Provide the [X, Y] coordinate of the cell's center where the given text is located.  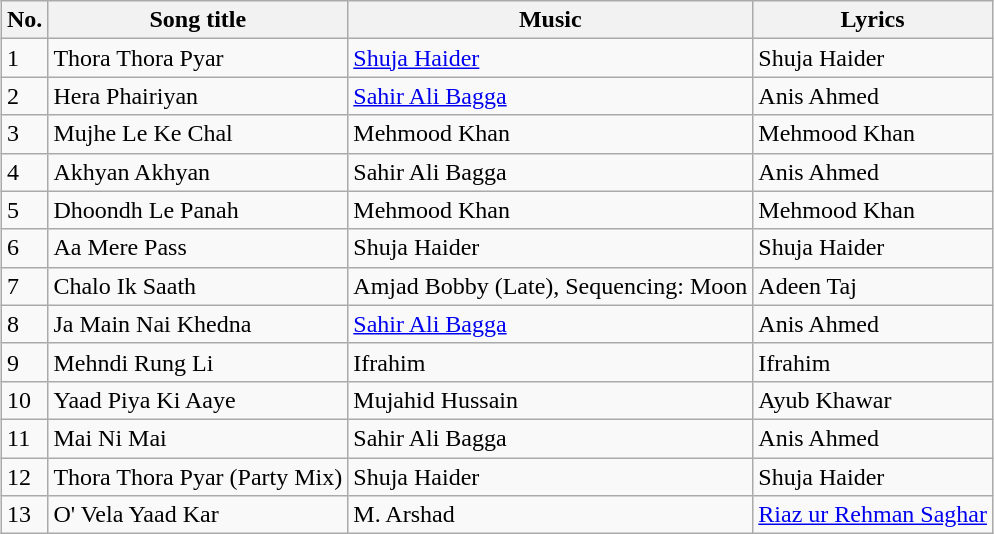
Mehndi Rung Li [198, 362]
Ayub Khawar [873, 400]
Hera Phairiyan [198, 96]
Yaad Piya Ki Aaye [198, 400]
M. Arshad [550, 515]
Adeen Taj [873, 286]
Amjad Bobby (Late), Sequencing: Moon [550, 286]
12 [25, 477]
9 [25, 362]
Mujhe Le Ke Chal [198, 134]
Chalo Ik Saath [198, 286]
Lyrics [873, 20]
6 [25, 248]
Ja Main Nai Khedna [198, 324]
Riaz ur Rehman Saghar [873, 515]
Thora Thora Pyar [198, 58]
5 [25, 210]
Aa Mere Pass [198, 248]
Akhyan Akhyan [198, 172]
O' Vela Yaad Kar [198, 515]
Mai Ni Mai [198, 438]
2 [25, 96]
Mujahid Hussain [550, 400]
8 [25, 324]
10 [25, 400]
Song title [198, 20]
13 [25, 515]
11 [25, 438]
7 [25, 286]
1 [25, 58]
No. [25, 20]
Thora Thora Pyar (Party Mix) [198, 477]
Music [550, 20]
3 [25, 134]
4 [25, 172]
Dhoondh Le Panah [198, 210]
